Provide the [X, Y] coordinate of the cell's center where the given text is located.  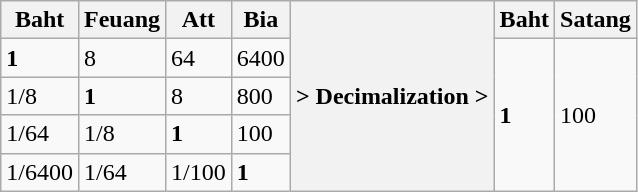
Att [199, 20]
Satang [596, 20]
> Decimalization > [392, 96]
Feuang [122, 20]
6400 [260, 58]
64 [199, 58]
Bia [260, 20]
800 [260, 96]
1/100 [199, 172]
1/6400 [40, 172]
